Provide the (x, y) coordinate of the cell's center where the given text is located.  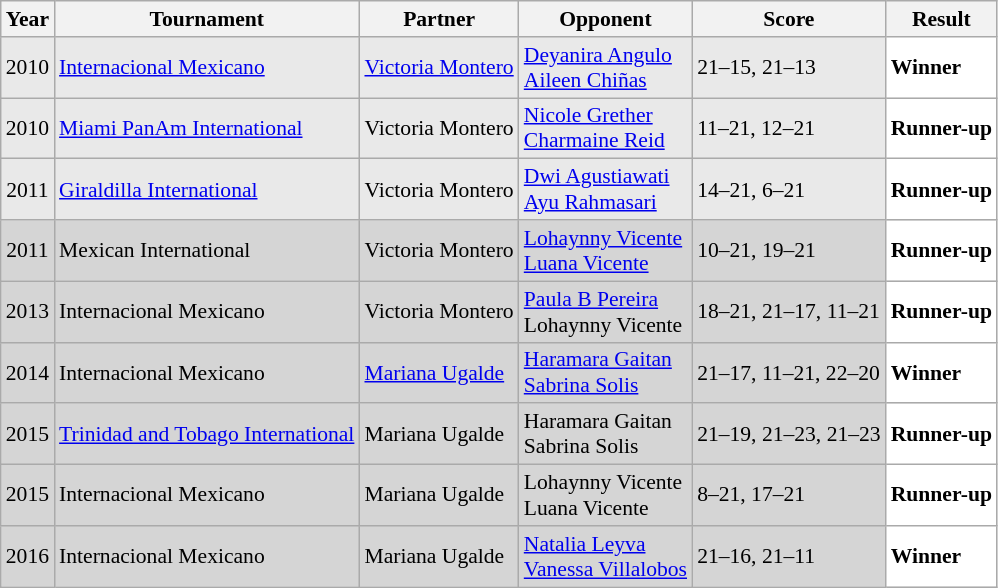
Partner (438, 19)
2014 (28, 372)
11–21, 12–21 (789, 128)
Result (942, 19)
2013 (28, 312)
10–21, 19–21 (789, 250)
8–21, 17–21 (789, 496)
2016 (28, 556)
Natalia Leyva Vanessa Villalobos (606, 556)
Nicole Grether Charmaine Reid (606, 128)
21–15, 21–13 (789, 68)
Deyanira Angulo Aileen Chiñas (606, 68)
Paula B Pereira Lohaynny Vicente (606, 312)
Giraldilla International (206, 190)
14–21, 6–21 (789, 190)
Trinidad and Tobago International (206, 434)
Year (28, 19)
18–21, 21–17, 11–21 (789, 312)
Opponent (606, 19)
Tournament (206, 19)
Mexican International (206, 250)
21–19, 21–23, 21–23 (789, 434)
21–16, 21–11 (789, 556)
Miami PanAm International (206, 128)
21–17, 11–21, 22–20 (789, 372)
Dwi Agustiawati Ayu Rahmasari (606, 190)
Score (789, 19)
